Identify which cell holds the provided text, then report its [x, y] central coordinate. 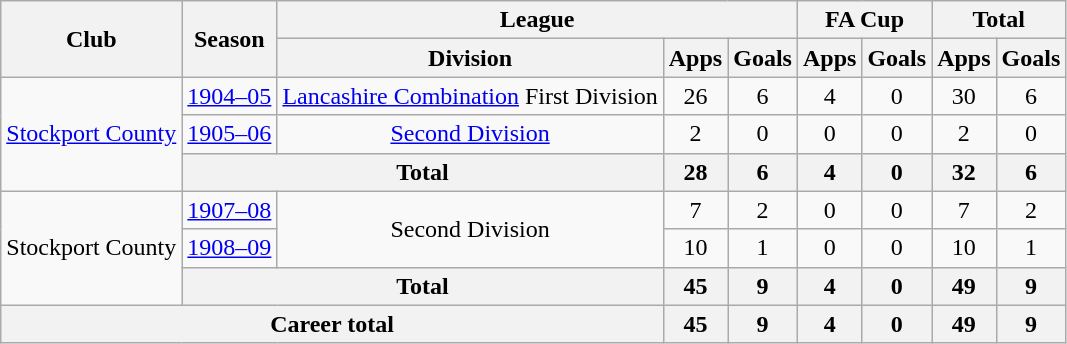
30 [964, 96]
League [538, 20]
1907–08 [230, 210]
Season [230, 39]
Division [470, 58]
Lancashire Combination First Division [470, 96]
Career total [332, 324]
28 [695, 172]
1908–09 [230, 248]
26 [695, 96]
1904–05 [230, 96]
32 [964, 172]
1905–06 [230, 134]
Club [92, 39]
FA Cup [864, 20]
